From the cell containing the given text, extract its center point as (X, Y) coordinate. 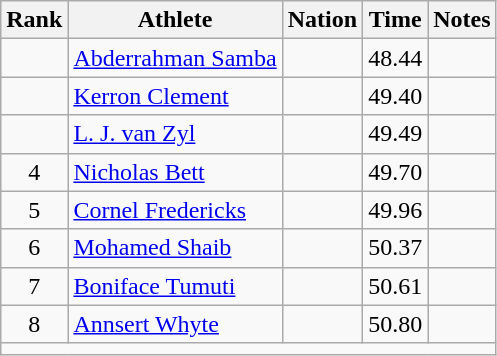
Time (396, 20)
Abderrahman Samba (175, 58)
Rank (34, 20)
50.61 (396, 286)
50.37 (396, 248)
49.96 (396, 210)
Kerron Clement (175, 96)
Boniface Tumuti (175, 286)
Annsert Whyte (175, 324)
Athlete (175, 20)
48.44 (396, 58)
4 (34, 172)
50.80 (396, 324)
5 (34, 210)
6 (34, 248)
Nation (322, 20)
7 (34, 286)
Cornel Fredericks (175, 210)
49.40 (396, 96)
L. J. van Zyl (175, 134)
49.49 (396, 134)
Mohamed Shaib (175, 248)
49.70 (396, 172)
8 (34, 324)
Notes (462, 20)
Nicholas Bett (175, 172)
